Provide the [x, y] coordinate of the cell's center where the given text is located.  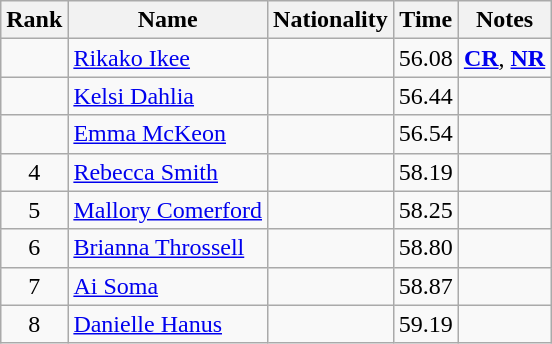
CR, NR [504, 58]
Nationality [331, 20]
Time [426, 20]
58.19 [426, 172]
Rank [34, 20]
7 [34, 286]
Kelsi Dahlia [168, 96]
Brianna Throssell [168, 248]
58.80 [426, 248]
56.54 [426, 134]
56.08 [426, 58]
Rikako Ikee [168, 58]
Notes [504, 20]
Name [168, 20]
58.87 [426, 286]
56.44 [426, 96]
Emma McKeon [168, 134]
8 [34, 324]
Danielle Hanus [168, 324]
Ai Soma [168, 286]
Rebecca Smith [168, 172]
6 [34, 248]
Mallory Comerford [168, 210]
5 [34, 210]
4 [34, 172]
58.25 [426, 210]
59.19 [426, 324]
